Provide the (x, y) coordinate of the cell's center where the given text is located.  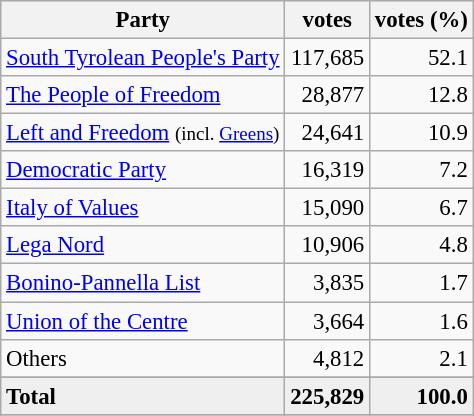
52.1 (422, 58)
100.0 (422, 396)
28,877 (328, 95)
Bonino-Pannella List (143, 283)
votes (%) (422, 20)
4,812 (328, 358)
The People of Freedom (143, 95)
24,641 (328, 133)
7.2 (422, 170)
South Tyrolean People's Party (143, 58)
votes (328, 20)
3,664 (328, 321)
1.6 (422, 321)
Lega Nord (143, 245)
Others (143, 358)
1.7 (422, 283)
10,906 (328, 245)
10.9 (422, 133)
16,319 (328, 170)
15,090 (328, 208)
225,829 (328, 396)
Left and Freedom (incl. Greens) (143, 133)
Democratic Party (143, 170)
12.8 (422, 95)
6.7 (422, 208)
Union of the Centre (143, 321)
Party (143, 20)
3,835 (328, 283)
117,685 (328, 58)
4.8 (422, 245)
2.1 (422, 358)
Total (143, 396)
Italy of Values (143, 208)
